Pinpoint the cell where the given text exists, returning its [X, Y] midpoint coordinate. 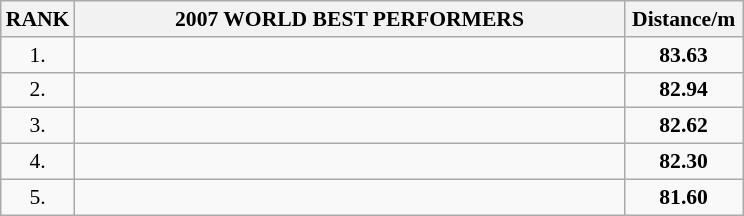
RANK [38, 19]
Distance/m [684, 19]
81.60 [684, 197]
82.94 [684, 90]
82.62 [684, 126]
1. [38, 55]
82.30 [684, 162]
83.63 [684, 55]
5. [38, 197]
3. [38, 126]
2. [38, 90]
2007 WORLD BEST PERFORMERS [349, 19]
4. [38, 162]
